For the text-containing cell, return its midpoint in [X, Y] coordinate format. 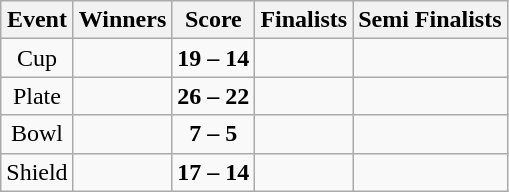
19 – 14 [214, 58]
17 – 14 [214, 172]
Event [37, 20]
Cup [37, 58]
26 – 22 [214, 96]
Semi Finalists [430, 20]
Score [214, 20]
Bowl [37, 134]
Winners [122, 20]
Finalists [304, 20]
Plate [37, 96]
Shield [37, 172]
7 – 5 [214, 134]
